Extract the [x, y] coordinate from the center of the cell holding the provided text.  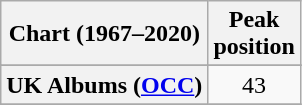
Chart (1967–2020) [104, 34]
43 [254, 85]
UK Albums (OCC) [104, 85]
Peakposition [254, 34]
